From the cell containing the given text, extract its center point as [X, Y] coordinate. 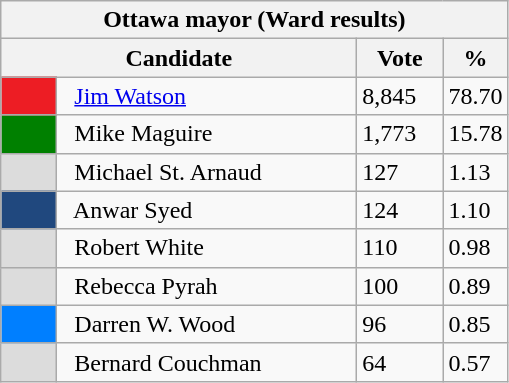
8,845 [400, 96]
1,773 [400, 134]
Jim Watson [207, 96]
Rebecca Pyrah [207, 286]
% [476, 58]
0.57 [476, 362]
Ottawa mayor (Ward results) [254, 20]
15.78 [476, 134]
124 [400, 210]
100 [400, 286]
Candidate [179, 58]
1.13 [476, 172]
0.85 [476, 324]
1.10 [476, 210]
Bernard Couchman [207, 362]
127 [400, 172]
0.98 [476, 248]
110 [400, 248]
Michael St. Arnaud [207, 172]
Vote [400, 58]
Mike Maguire [207, 134]
0.89 [476, 286]
78.70 [476, 96]
Robert White [207, 248]
64 [400, 362]
Anwar Syed [207, 210]
96 [400, 324]
Darren W. Wood [207, 324]
